Determine the [x, y] coordinate at the center of the cell enclosing the given text.  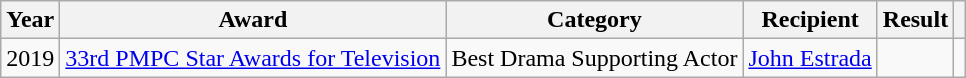
2019 [30, 58]
Category [594, 20]
Award [253, 20]
33rd PMPC Star Awards for Television [253, 58]
Recipient [810, 20]
Best Drama Supporting Actor [594, 58]
John Estrada [810, 58]
Year [30, 20]
Result [915, 20]
